Search for the cell housing the specified text and yield its (X, Y) center coordinate. 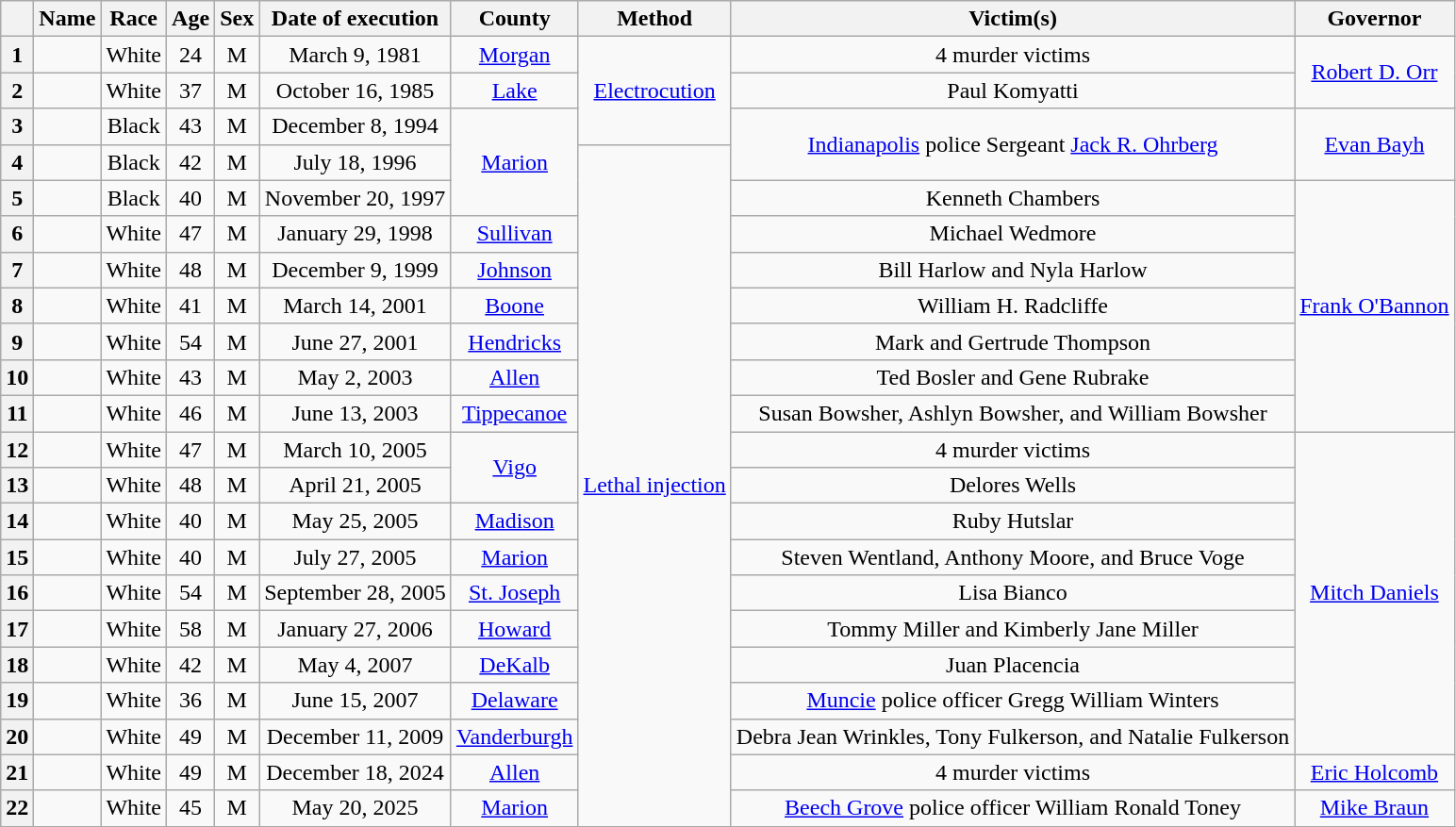
Boone (515, 306)
5 (17, 198)
November 20, 1997 (356, 198)
Victim(s) (1013, 19)
9 (17, 341)
Bill Harlow and Nyla Harlow (1013, 270)
6 (17, 234)
May 2, 2003 (356, 377)
Ted Bosler and Gene Rubrake (1013, 377)
12 (17, 450)
2 (17, 91)
Vanderburgh (515, 736)
January 27, 2006 (356, 629)
Name (68, 19)
Governor (1375, 19)
37 (190, 91)
Paul Komyatti (1013, 91)
21 (17, 772)
William H. Radcliffe (1013, 306)
20 (17, 736)
Tippecanoe (515, 413)
Date of execution (356, 19)
Eric Holcomb (1375, 772)
Kenneth Chambers (1013, 198)
13 (17, 486)
Indianapolis police Sergeant Jack R. Ohrberg (1013, 144)
June 27, 2001 (356, 341)
Howard (515, 629)
Tommy Miller and Kimberly Jane Miller (1013, 629)
March 9, 1981 (356, 55)
Evan Bayh (1375, 144)
18 (17, 665)
June 15, 2007 (356, 701)
3 (17, 126)
December 11, 2009 (356, 736)
Madison (515, 521)
Juan Placencia (1013, 665)
8 (17, 306)
Mitch Daniels (1375, 594)
Johnson (515, 270)
Hendricks (515, 341)
Muncie police officer Gregg William Winters (1013, 701)
Lake (515, 91)
July 18, 1996 (356, 162)
St. Joseph (515, 593)
Vigo (515, 468)
36 (190, 701)
December 8, 1994 (356, 126)
1 (17, 55)
Morgan (515, 55)
Lethal injection (654, 485)
16 (17, 593)
April 21, 2005 (356, 486)
4 (17, 162)
October 16, 1985 (356, 91)
December 18, 2024 (356, 772)
Beech Grove police officer William Ronald Toney (1013, 808)
15 (17, 557)
Michael Wedmore (1013, 234)
Mark and Gertrude Thompson (1013, 341)
September 28, 2005 (356, 593)
DeKalb (515, 665)
24 (190, 55)
11 (17, 413)
45 (190, 808)
22 (17, 808)
Lisa Bianco (1013, 593)
May 20, 2025 (356, 808)
19 (17, 701)
Sex (238, 19)
41 (190, 306)
Frank O'Bannon (1375, 306)
14 (17, 521)
Method (654, 19)
17 (17, 629)
Debra Jean Wrinkles, Tony Fulkerson, and Natalie Fulkerson (1013, 736)
March 14, 2001 (356, 306)
Sullivan (515, 234)
July 27, 2005 (356, 557)
December 9, 1999 (356, 270)
58 (190, 629)
County (515, 19)
Ruby Hutslar (1013, 521)
7 (17, 270)
Delores Wells (1013, 486)
May 4, 2007 (356, 665)
Race (134, 19)
June 13, 2003 (356, 413)
46 (190, 413)
Age (190, 19)
March 10, 2005 (356, 450)
May 25, 2005 (356, 521)
Mike Braun (1375, 808)
Steven Wentland, Anthony Moore, and Bruce Voge (1013, 557)
Robert D. Orr (1375, 73)
Susan Bowsher, Ashlyn Bowsher, and William Bowsher (1013, 413)
Delaware (515, 701)
10 (17, 377)
Electrocution (654, 91)
January 29, 1998 (356, 234)
